Scan for the cell matching the given text and deliver its (X, Y) coordinate at center. 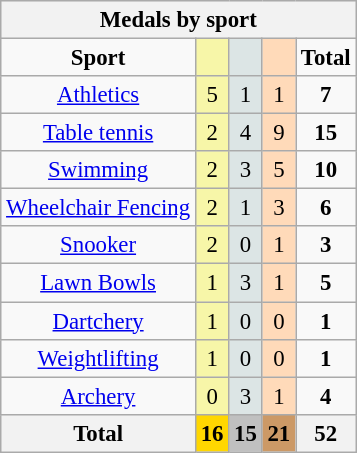
Table tennis (98, 133)
Medals by sport (178, 20)
Athletics (98, 95)
Sport (98, 58)
7 (326, 95)
Lawn Bowls (98, 283)
Snooker (98, 245)
10 (326, 170)
6 (326, 208)
Weightlifting (98, 358)
Archery (98, 396)
21 (278, 433)
Wheelchair Fencing (98, 208)
Dartchery (98, 321)
16 (212, 433)
9 (278, 133)
52 (326, 433)
Swimming (98, 170)
